For the text-containing cell, return its midpoint in (X, Y) coordinate format. 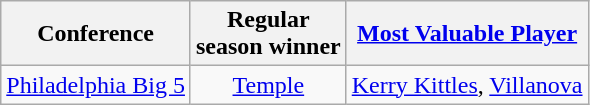
Conference (96, 34)
Most Valuable Player (467, 34)
Philadelphia Big 5 (96, 85)
Temple (268, 85)
Regular season winner (268, 34)
Kerry Kittles, Villanova (467, 85)
